Identify which cell holds the provided text, then report its [x, y] central coordinate. 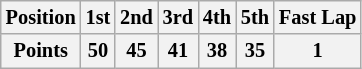
Points [41, 51]
Position [41, 17]
38 [217, 51]
45 [136, 51]
5th [255, 17]
3rd [178, 17]
35 [255, 51]
2nd [136, 17]
41 [178, 51]
4th [217, 17]
50 [98, 51]
Fast Lap [318, 17]
1st [98, 17]
1 [318, 51]
